Return (X, Y) of the center of cell containing provided text 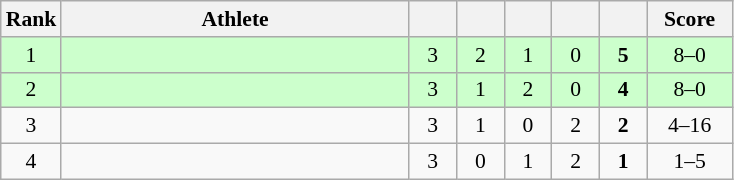
4–16 (690, 126)
Rank (32, 19)
Score (690, 19)
1–5 (690, 162)
5 (623, 55)
Athlete (235, 19)
